Return (X, Y) of the center of cell containing provided text 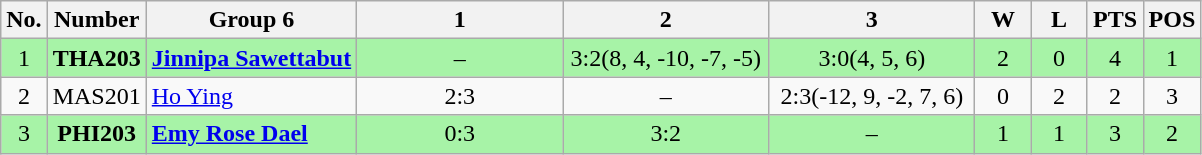
No. (24, 20)
MAS201 (96, 96)
Emy Rose Dael (251, 134)
Number (96, 20)
PTS (1115, 20)
THA203 (96, 58)
Group 6 (251, 20)
L (1059, 20)
3:0(4, 5, 6) (872, 58)
3:2 (666, 134)
W (1003, 20)
POS (1172, 20)
3:2(8, 4, -10, -7, -5) (666, 58)
PHI203 (96, 134)
4 (1115, 58)
2:3 (460, 96)
Jinnipa Sawettabut (251, 58)
Ho Ying (251, 96)
2:3(-12, 9, -2, 7, 6) (872, 96)
0:3 (460, 134)
